Determine the [X, Y] coordinate at the center of the cell enclosing the given text.  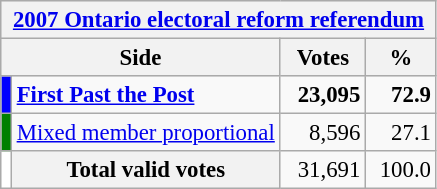
% [402, 58]
Side [140, 58]
Mixed member proportional [146, 133]
72.9 [402, 95]
First Past the Post [146, 95]
31,691 [323, 170]
27.1 [402, 133]
2007 Ontario electoral reform referendum [219, 20]
Votes [323, 58]
100.0 [402, 170]
8,596 [323, 133]
Total valid votes [146, 170]
23,095 [323, 95]
